Return (X, Y) of the center of cell containing provided text 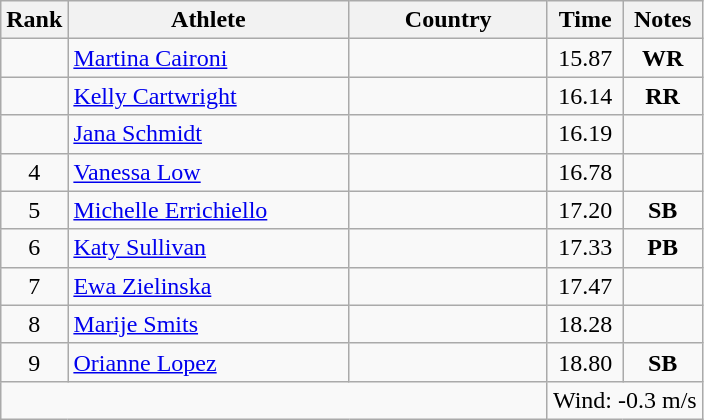
Katy Sullivan (208, 248)
Jana Schmidt (208, 134)
4 (34, 172)
16.78 (584, 172)
18.80 (584, 362)
Wind: -0.3 m/s (624, 400)
9 (34, 362)
7 (34, 286)
Athlete (208, 20)
Notes (662, 20)
Kelly Cartwright (208, 96)
17.20 (584, 210)
5 (34, 210)
16.19 (584, 134)
8 (34, 324)
Michelle Errichiello (208, 210)
WR (662, 58)
18.28 (584, 324)
15.87 (584, 58)
Rank (34, 20)
17.33 (584, 248)
Orianne Lopez (208, 362)
PB (662, 248)
17.47 (584, 286)
Vanessa Low (208, 172)
Marije Smits (208, 324)
Martina Caironi (208, 58)
6 (34, 248)
Country (448, 20)
16.14 (584, 96)
Time (584, 20)
RR (662, 96)
Ewa Zielinska (208, 286)
